Pinpoint the cell where the given text exists, returning its (x, y) midpoint coordinate. 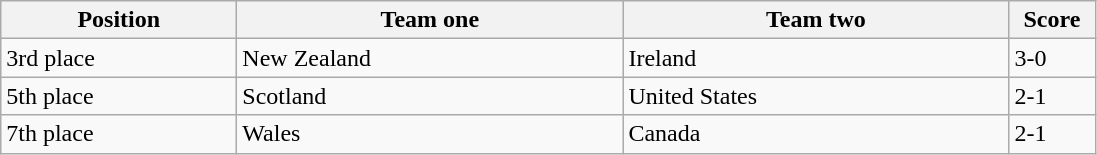
3-0 (1052, 58)
Canada (816, 134)
5th place (119, 96)
United States (816, 96)
3rd place (119, 58)
Scotland (430, 96)
7th place (119, 134)
New Zealand (430, 58)
Position (119, 20)
Team one (430, 20)
Team two (816, 20)
Ireland (816, 58)
Score (1052, 20)
Wales (430, 134)
